Return the [X, Y] coordinate for the center point of the cell that contains the specified text.  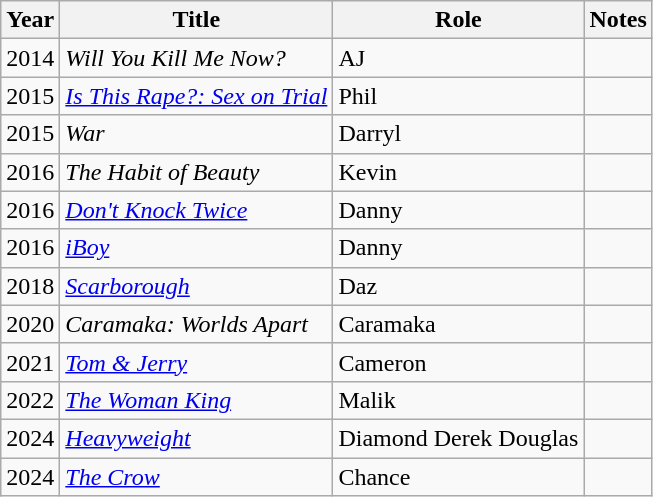
Year [30, 20]
War [196, 134]
Don't Knock Twice [196, 210]
2014 [30, 58]
The Habit of Beauty [196, 172]
Will You Kill Me Now? [196, 58]
2018 [30, 286]
The Woman King [196, 400]
Title [196, 20]
Chance [458, 477]
Notes [618, 20]
Daz [458, 286]
Scarborough [196, 286]
Malik [458, 400]
Darryl [458, 134]
Kevin [458, 172]
Tom & Jerry [196, 362]
iBoy [196, 248]
Is This Rape?: Sex on Trial [196, 96]
Caramaka [458, 324]
Role [458, 20]
2020 [30, 324]
Phil [458, 96]
2022 [30, 400]
Cameron [458, 362]
The Crow [196, 477]
Diamond Derek Douglas [458, 438]
Heavyweight [196, 438]
2021 [30, 362]
AJ [458, 58]
Caramaka: Worlds Apart [196, 324]
